Return the (X, Y) coordinate for the center point of the cell that contains the specified text.  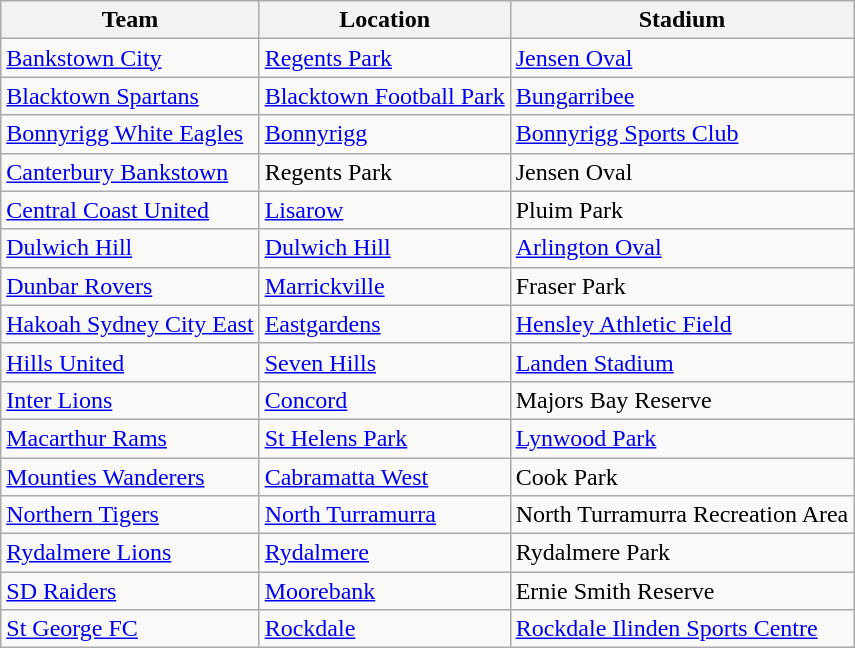
Ernie Smith Reserve (682, 591)
Seven Hills (384, 362)
Cabramatta West (384, 477)
Blacktown Football Park (384, 96)
Eastgardens (384, 324)
Lisarow (384, 210)
Macarthur Rams (130, 438)
Arlington Oval (682, 248)
Stadium (682, 20)
SD Raiders (130, 591)
Bonnyrigg Sports Club (682, 134)
Hills United (130, 362)
Mounties Wanderers (130, 477)
Pluim Park (682, 210)
Rydalmere Lions (130, 553)
Bonnyrigg (384, 134)
Concord (384, 400)
Hensley Athletic Field (682, 324)
Majors Bay Reserve (682, 400)
Northern Tigers (130, 515)
Location (384, 20)
Canterbury Bankstown (130, 172)
Landen Stadium (682, 362)
Bungarribee (682, 96)
Fraser Park (682, 286)
Rockdale Ilinden Sports Centre (682, 629)
Dunbar Rovers (130, 286)
Lynwood Park (682, 438)
Rydalmere Park (682, 553)
Moorebank (384, 591)
Central Coast United (130, 210)
Rockdale (384, 629)
Bankstown City (130, 58)
St George FC (130, 629)
St Helens Park (384, 438)
Marrickville (384, 286)
Bonnyrigg White Eagles (130, 134)
Cook Park (682, 477)
Team (130, 20)
Rydalmere (384, 553)
Blacktown Spartans (130, 96)
North Turramurra Recreation Area (682, 515)
North Turramurra (384, 515)
Hakoah Sydney City East (130, 324)
Inter Lions (130, 400)
